Find where the given text appears and provide that cell's center as (x, y) coordinate. 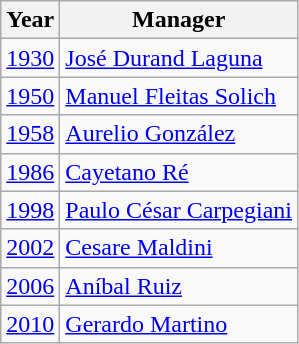
José Durand Laguna (179, 58)
Manuel Fleitas Solich (179, 96)
Aníbal Ruiz (179, 286)
1998 (30, 210)
2006 (30, 286)
2010 (30, 324)
1958 (30, 134)
2002 (30, 248)
1986 (30, 172)
Paulo César Carpegiani (179, 210)
Gerardo Martino (179, 324)
Cayetano Ré (179, 172)
1950 (30, 96)
Cesare Maldini (179, 248)
Year (30, 20)
Aurelio González (179, 134)
Manager (179, 20)
1930 (30, 58)
